Detect which cell encompasses the target text, then output its [X, Y] center coordinate. 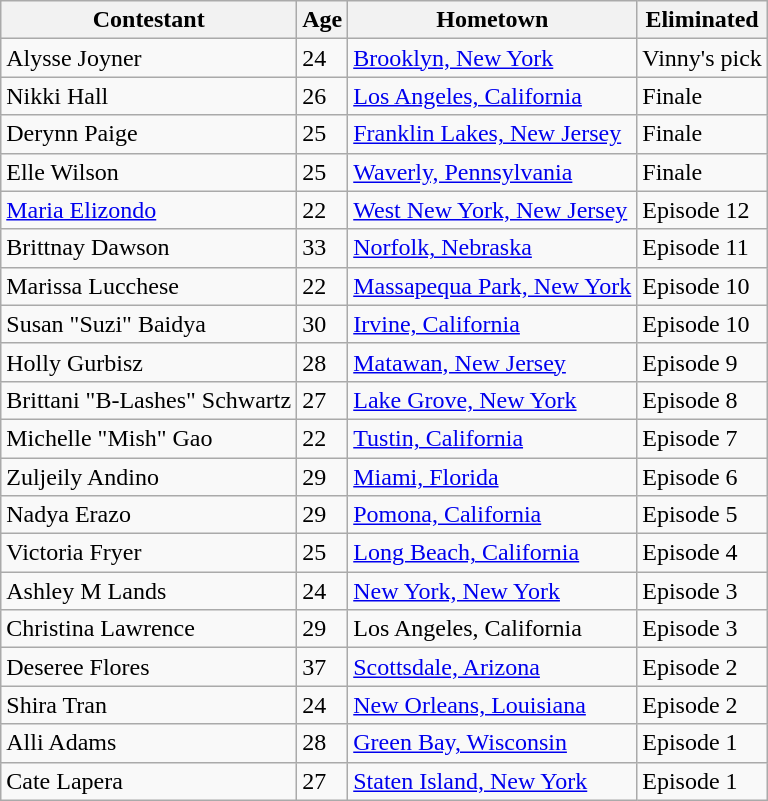
33 [322, 248]
Massapequa Park, New York [492, 286]
Cate Lapera [149, 781]
Episode 9 [702, 362]
26 [322, 96]
Brooklyn, New York [492, 58]
Episode 8 [702, 400]
Tustin, California [492, 438]
Episode 11 [702, 248]
Episode 7 [702, 438]
Derynn Paige [149, 134]
Irvine, California [492, 324]
Matawan, New Jersey [492, 362]
Shira Tran [149, 705]
Contestant [149, 20]
Susan "Suzi" Baidya [149, 324]
Episode 6 [702, 477]
Norfolk, Nebraska [492, 248]
Miami, Florida [492, 477]
Long Beach, California [492, 553]
Nadya Erazo [149, 515]
New Orleans, Louisiana [492, 705]
Franklin Lakes, New Jersey [492, 134]
Age [322, 20]
Ashley M Lands [149, 591]
Lake Grove, New York [492, 400]
Maria Elizondo [149, 210]
Elle Wilson [149, 172]
Scottsdale, Arizona [492, 667]
Christina Lawrence [149, 629]
Nikki Hall [149, 96]
Eliminated [702, 20]
Staten Island, New York [492, 781]
West New York, New Jersey [492, 210]
Alli Adams [149, 743]
Marissa Lucchese [149, 286]
Hometown [492, 20]
30 [322, 324]
Alysse Joyner [149, 58]
Michelle "Mish" Gao [149, 438]
Waverly, Pennsylvania [492, 172]
Episode 5 [702, 515]
Victoria Fryer [149, 553]
Episode 12 [702, 210]
Episode 4 [702, 553]
New York, New York [492, 591]
Zuljeily Andino [149, 477]
Vinny's pick [702, 58]
Brittnay Dawson [149, 248]
Green Bay, Wisconsin [492, 743]
Deseree Flores [149, 667]
Holly Gurbisz [149, 362]
Brittani "B-Lashes" Schwartz [149, 400]
37 [322, 667]
Pomona, California [492, 515]
